For the text-containing cell, return its midpoint in [x, y] coordinate format. 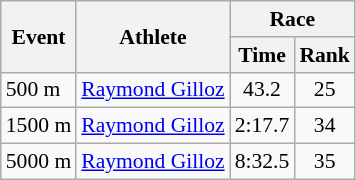
35 [324, 162]
1500 m [38, 126]
34 [324, 126]
Race [292, 19]
Rank [324, 55]
2:17.7 [262, 126]
43.2 [262, 90]
25 [324, 90]
Time [262, 55]
500 m [38, 90]
5000 m [38, 162]
Athlete [152, 36]
Event [38, 36]
8:32.5 [262, 162]
